Identify which cell holds the provided text, then report its (x, y) central coordinate. 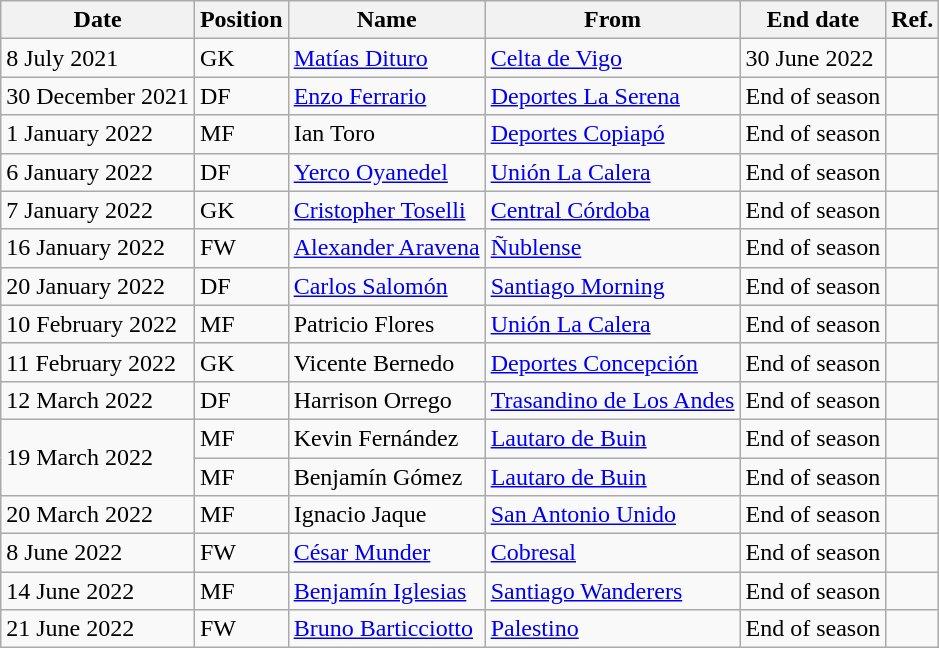
8 June 2022 (98, 553)
7 January 2022 (98, 210)
Deportes Copiapó (612, 134)
Name (386, 20)
1 January 2022 (98, 134)
20 January 2022 (98, 286)
Cobresal (612, 553)
Palestino (612, 629)
Alexander Aravena (386, 248)
Date (98, 20)
Ñublense (612, 248)
Bruno Barticciotto (386, 629)
Ignacio Jaque (386, 515)
19 March 2022 (98, 457)
End date (813, 20)
6 January 2022 (98, 172)
Deportes La Serena (612, 96)
Matías Dituro (386, 58)
From (612, 20)
11 February 2022 (98, 362)
Central Córdoba (612, 210)
Santiago Morning (612, 286)
16 January 2022 (98, 248)
10 February 2022 (98, 324)
Celta de Vigo (612, 58)
Position (241, 20)
Yerco Oyanedel (386, 172)
Kevin Fernández (386, 438)
Ian Toro (386, 134)
20 March 2022 (98, 515)
21 June 2022 (98, 629)
Ref. (912, 20)
Benjamín Iglesias (386, 591)
Trasandino de Los Andes (612, 400)
Patricio Flores (386, 324)
Deportes Concepción (612, 362)
Santiago Wanderers (612, 591)
30 June 2022 (813, 58)
30 December 2021 (98, 96)
César Munder (386, 553)
Carlos Salomón (386, 286)
Harrison Orrego (386, 400)
Cristopher Toselli (386, 210)
12 March 2022 (98, 400)
Enzo Ferrario (386, 96)
Vicente Bernedo (386, 362)
8 July 2021 (98, 58)
14 June 2022 (98, 591)
Benjamín Gómez (386, 477)
San Antonio Unido (612, 515)
